Find where the given text appears and provide that cell's center as (x, y) coordinate. 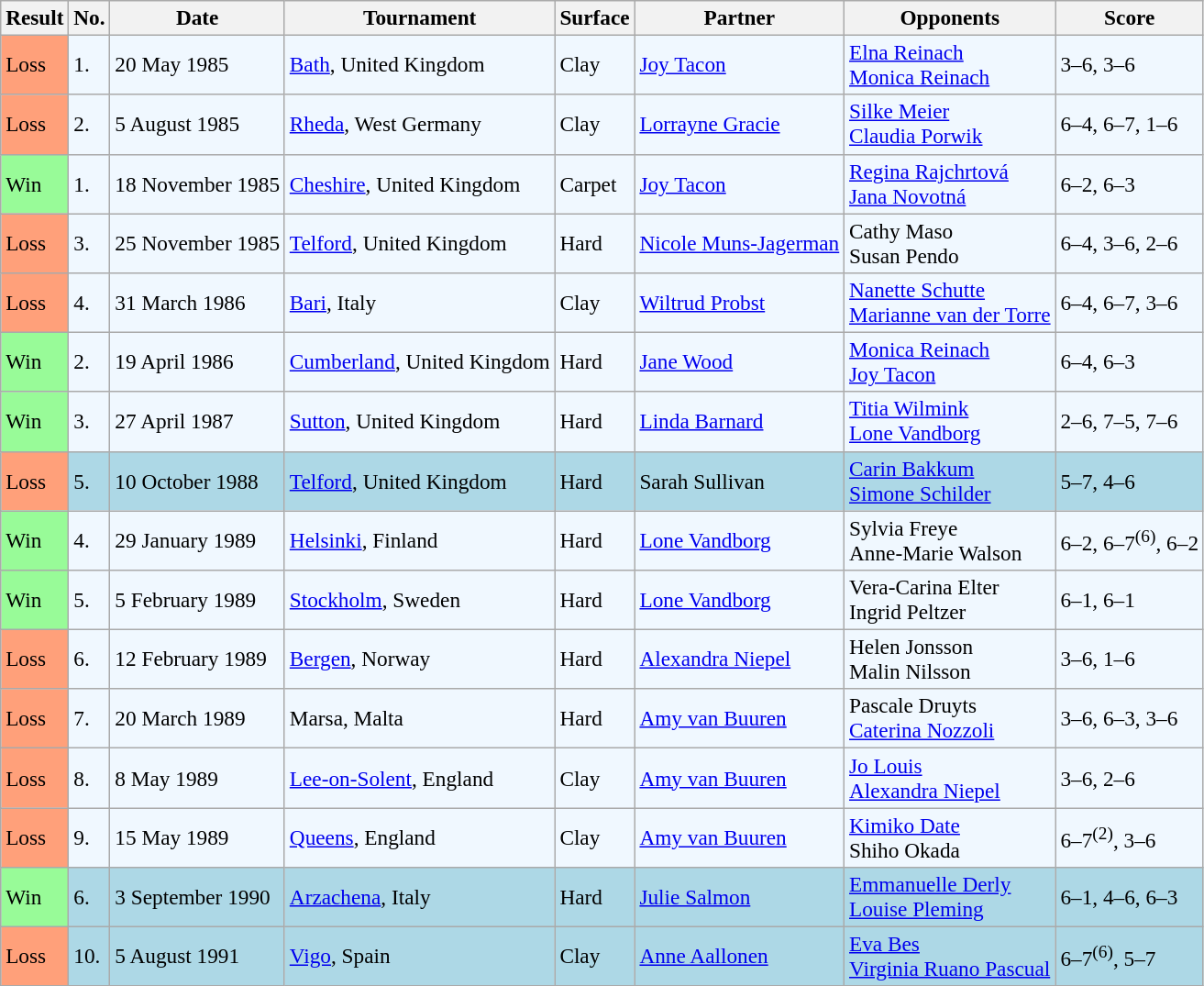
3–6, 6–3, 3–6 (1130, 719)
Vera-Carina Elter Ingrid Peltzer (950, 600)
9. (90, 836)
12 February 1989 (197, 659)
Opponents (950, 17)
Vigo, Spain (420, 956)
6–2, 6–7(6), 6–2 (1130, 539)
Kimiko Date Shiho Okada (950, 836)
Stockholm, Sweden (420, 600)
20 March 1989 (197, 719)
Helen Jonsson Malin Nilsson (950, 659)
Regina Rajchrtová Jana Novotná (950, 183)
3–6, 1–6 (1130, 659)
Alexandra Niepel (739, 659)
10. (90, 956)
3 September 1990 (197, 897)
29 January 1989 (197, 539)
Helsinki, Finland (420, 539)
Bath, United Kingdom (420, 64)
6–7(2), 3–6 (1130, 836)
Carpet (594, 183)
6–2, 6–3 (1130, 183)
5 August 1985 (197, 125)
6–4, 6–3 (1130, 361)
5 August 1991 (197, 956)
Sarah Sullivan (739, 481)
7. (90, 719)
5–7, 4–6 (1130, 481)
Wiltrud Probst (739, 303)
6–1, 6–1 (1130, 600)
18 November 1985 (197, 183)
Rheda, West Germany (420, 125)
Tournament (420, 17)
3–6, 3–6 (1130, 64)
8 May 1989 (197, 778)
10 October 1988 (197, 481)
8. (90, 778)
Elna Reinach Monica Reinach (950, 64)
6–1, 4–6, 6–3 (1130, 897)
Nicole Muns-Jagerman (739, 242)
6–4, 6–7, 1–6 (1130, 125)
Lee-on-Solent, England (420, 778)
25 November 1985 (197, 242)
Sylvia Freye Anne-Marie Walson (950, 539)
Arzachena, Italy (420, 897)
Pascale Druyts Caterina Nozzoli (950, 719)
Carin Bakkum Simone Schilder (950, 481)
Titia Wilmink Lone Vandborg (950, 422)
5 February 1989 (197, 600)
Anne Aallonen (739, 956)
Eva Bes Virginia Ruano Pascual (950, 956)
Partner (739, 17)
Queens, England (420, 836)
Linda Barnard (739, 422)
Marsa, Malta (420, 719)
No. (90, 17)
Cathy Maso Susan Pendo (950, 242)
Silke Meier Claudia Porwik (950, 125)
Score (1130, 17)
Lorrayne Gracie (739, 125)
6–7(6), 5–7 (1130, 956)
Result (35, 17)
Emmanuelle Derly Louise Pleming (950, 897)
15 May 1989 (197, 836)
Nanette Schutte Marianne van der Torre (950, 303)
27 April 1987 (197, 422)
Jo Louis Alexandra Niepel (950, 778)
Bergen, Norway (420, 659)
Cheshire, United Kingdom (420, 183)
2–6, 7–5, 7–6 (1130, 422)
Bari, Italy (420, 303)
Jane Wood (739, 361)
Monica Reinach Joy Tacon (950, 361)
Sutton, United Kingdom (420, 422)
3–6, 2–6 (1130, 778)
Surface (594, 17)
6–4, 6–7, 3–6 (1130, 303)
Date (197, 17)
6–4, 3–6, 2–6 (1130, 242)
Cumberland, United Kingdom (420, 361)
31 March 1986 (197, 303)
19 April 1986 (197, 361)
Julie Salmon (739, 897)
20 May 1985 (197, 64)
